Find where the given text appears and provide that cell's center as (x, y) coordinate. 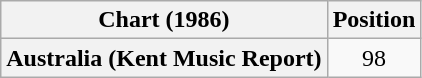
Australia (Kent Music Report) (164, 58)
Position (374, 20)
98 (374, 58)
Chart (1986) (164, 20)
